Provide the (X, Y) coordinate of the cell's center where the given text is located.  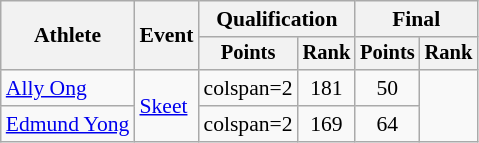
169 (327, 124)
Ally Ong (68, 88)
Athlete (68, 36)
181 (327, 88)
Final (416, 19)
Event (166, 36)
Qualification (278, 19)
64 (387, 124)
Skeet (166, 106)
Edmund Yong (68, 124)
50 (387, 88)
